Locate the cell with the specified text and output its (X, Y) center coordinate. 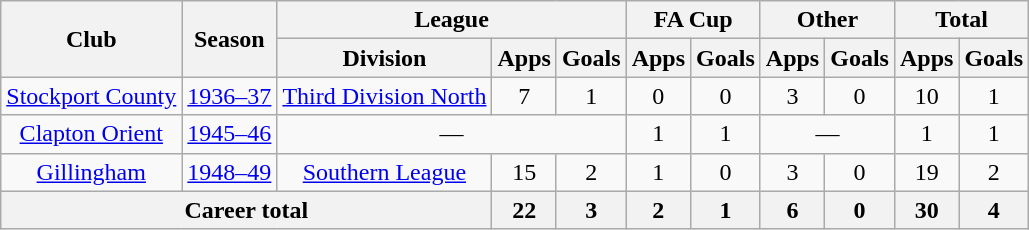
Clapton Orient (92, 134)
1936–37 (230, 96)
Stockport County (92, 96)
4 (994, 210)
10 (926, 96)
15 (524, 172)
Total (961, 20)
22 (524, 210)
Club (92, 39)
30 (926, 210)
1945–46 (230, 134)
6 (792, 210)
Other (827, 20)
Career total (246, 210)
Season (230, 39)
Gillingham (92, 172)
League (452, 20)
Southern League (384, 172)
Third Division North (384, 96)
FA Cup (693, 20)
19 (926, 172)
1948–49 (230, 172)
Division (384, 58)
7 (524, 96)
